Identify which cell holds the provided text, then report its [X, Y] central coordinate. 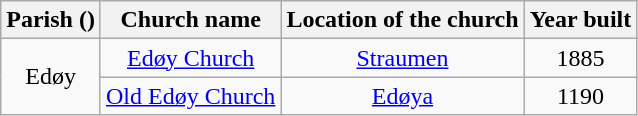
Year built [580, 20]
Edøy Church [190, 58]
Straumen [402, 58]
Old Edøy Church [190, 96]
Edøya [402, 96]
Edøy [51, 77]
1190 [580, 96]
Church name [190, 20]
1885 [580, 58]
Parish () [51, 20]
Location of the church [402, 20]
